Locate the cell with the specified text and output its (x, y) center coordinate. 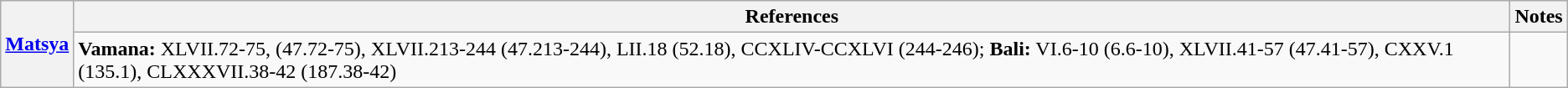
Notes (1539, 17)
Matsya (37, 44)
References (792, 17)
